Determine the [x, y] coordinate at the center of the cell enclosing the given text.  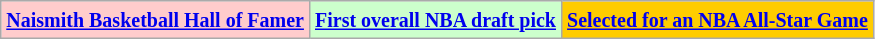
Naismith Basketball Hall of Famer [156, 20]
First overall NBA draft pick [435, 20]
Selected for an NBA All-Star Game [718, 20]
